Detect which cell encompasses the target text, then output its (X, Y) center coordinate. 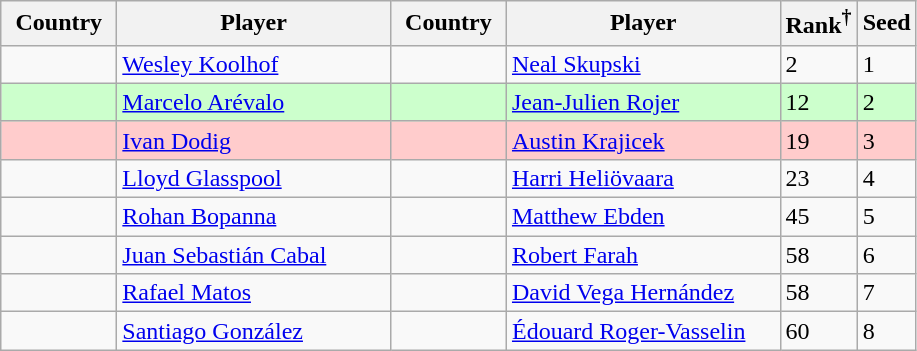
5 (886, 217)
45 (818, 217)
Robert Farah (643, 255)
23 (818, 178)
12 (818, 102)
Marcelo Arévalo (254, 102)
Juan Sebastián Cabal (254, 255)
Harri Heliövaara (643, 178)
Wesley Koolhof (254, 64)
Lloyd Glasspool (254, 178)
6 (886, 255)
Édouard Roger-Vasselin (643, 331)
Rafael Matos (254, 293)
Matthew Ebden (643, 217)
1 (886, 64)
Jean-Julien Rojer (643, 102)
7 (886, 293)
David Vega Hernández (643, 293)
19 (818, 140)
60 (818, 331)
Seed (886, 24)
3 (886, 140)
Rank† (818, 24)
Rohan Bopanna (254, 217)
Austin Krajicek (643, 140)
8 (886, 331)
Ivan Dodig (254, 140)
Santiago González (254, 331)
Neal Skupski (643, 64)
4 (886, 178)
